Extract the (X, Y) coordinate from the center of the cell holding the provided text.  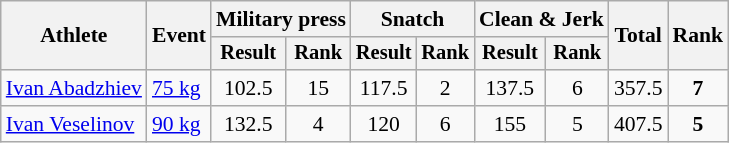
Ivan Abadzhiev (74, 88)
Event (179, 36)
120 (384, 124)
Military press (281, 19)
117.5 (384, 88)
132.5 (248, 124)
Snatch (412, 19)
75 kg (179, 88)
Clean & Jerk (542, 19)
Ivan Veselinov (74, 124)
155 (510, 124)
15 (318, 88)
90 kg (179, 124)
7 (698, 88)
4 (318, 124)
102.5 (248, 88)
137.5 (510, 88)
2 (445, 88)
Athlete (74, 36)
357.5 (638, 88)
Total (638, 36)
407.5 (638, 124)
